Scan for the cell matching the given text and deliver its (x, y) coordinate at center. 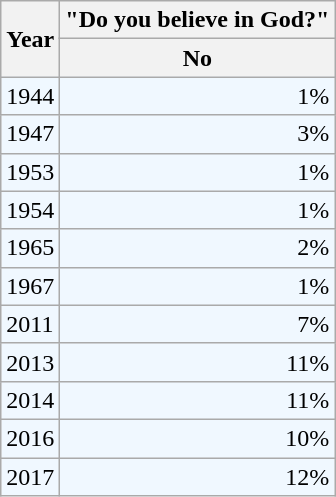
No (198, 58)
2013 (30, 362)
2011 (30, 324)
12% (198, 477)
1967 (30, 286)
Year (30, 39)
2014 (30, 400)
1965 (30, 248)
2017 (30, 477)
10% (198, 438)
3% (198, 134)
7% (198, 324)
2016 (30, 438)
1944 (30, 96)
"Do you believe in God?" (198, 20)
1947 (30, 134)
2% (198, 248)
1953 (30, 172)
1954 (30, 210)
